Return the (X, Y) coordinate for the center point of the cell that contains the specified text.  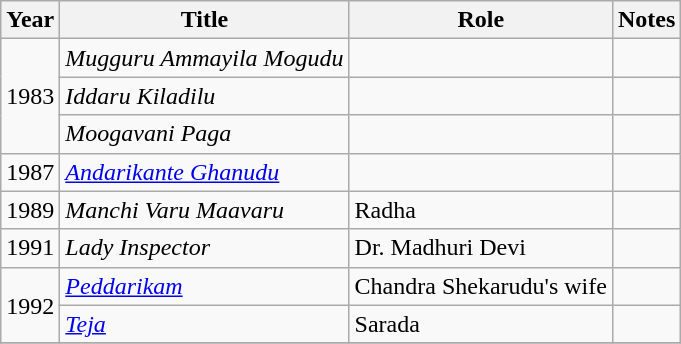
Dr. Madhuri Devi (480, 248)
Notes (646, 20)
Sarada (480, 324)
1989 (30, 210)
Mugguru Ammayila Mogudu (204, 58)
Chandra Shekarudu's wife (480, 286)
Manchi Varu Maavaru (204, 210)
Iddaru Kiladilu (204, 96)
Title (204, 20)
1991 (30, 248)
Peddarikam (204, 286)
Year (30, 20)
1987 (30, 172)
Role (480, 20)
Moogavani Paga (204, 134)
1983 (30, 96)
1992 (30, 305)
Lady Inspector (204, 248)
Andarikante Ghanudu (204, 172)
Radha (480, 210)
Teja (204, 324)
